Detect which cell encompasses the target text, then output its (x, y) center coordinate. 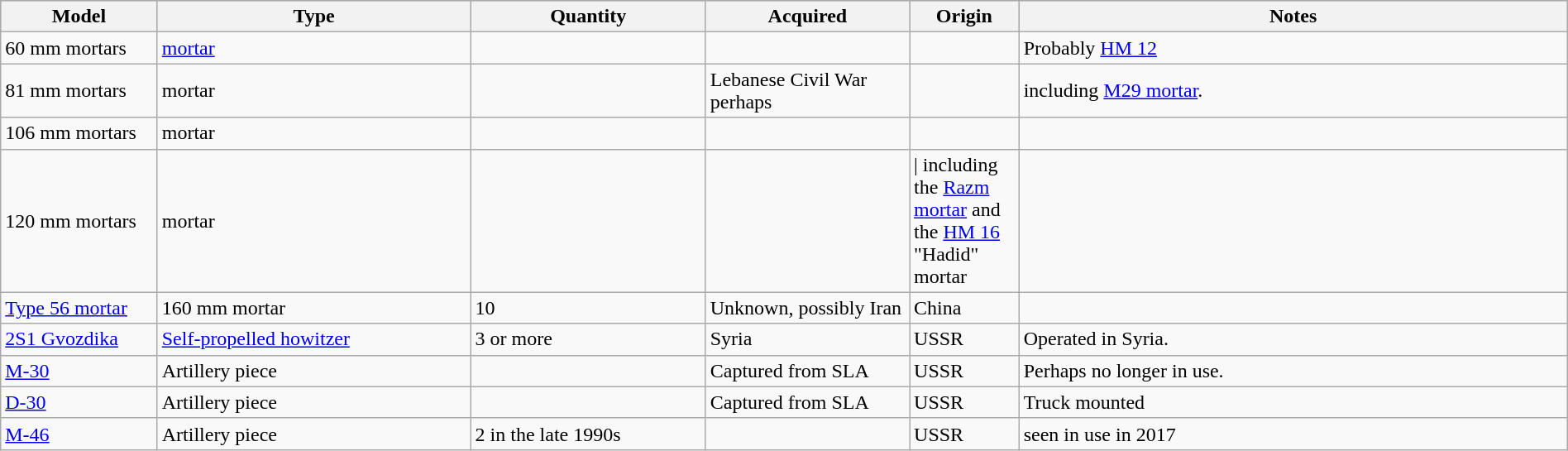
Operated in Syria. (1293, 339)
Perhaps no longer in use. (1293, 371)
160 mm mortar (314, 308)
Unknown, possibly Iran (807, 308)
Truck mounted (1293, 402)
Lebanese Civil War perhaps (807, 91)
including M29 mortar. (1293, 91)
Quantity (588, 17)
Syria (807, 339)
81 mm mortars (79, 91)
2S1 Gvozdika (79, 339)
Notes (1293, 17)
Model (79, 17)
3 or more (588, 339)
2 in the late 1990s (588, 434)
Type 56 mortar (79, 308)
seen in use in 2017 (1293, 434)
M-46 (79, 434)
Type (314, 17)
Self-propelled howitzer (314, 339)
China (964, 308)
D-30 (79, 402)
Probably HM 12 (1293, 48)
Acquired (807, 17)
120 mm mortars (79, 220)
60 mm mortars (79, 48)
| including the Razm mortar and the HM 16 "Hadid" mortar (964, 220)
M-30 (79, 371)
Origin (964, 17)
10 (588, 308)
106 mm mortars (79, 133)
